Search for the cell housing the specified text and yield its [X, Y] center coordinate. 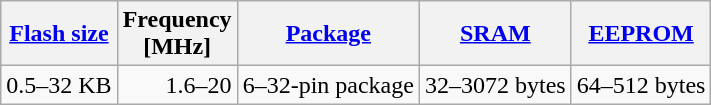
Package [328, 34]
SRAM [495, 34]
1.6–20 [177, 85]
6–32-pin package [328, 85]
64–512 bytes [641, 85]
32–3072 bytes [495, 85]
Flash size [59, 34]
Frequency[MHz] [177, 34]
EEPROM [641, 34]
0.5–32 KB [59, 85]
